Determine the [X, Y] coordinate at the center of the cell enclosing the given text.  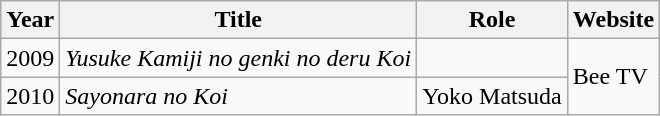
2009 [30, 58]
Yusuke Kamiji no genki no deru Koi [238, 58]
Yoko Matsuda [492, 96]
Title [238, 20]
Year [30, 20]
Sayonara no Koi [238, 96]
Bee TV [613, 77]
Role [492, 20]
Website [613, 20]
2010 [30, 96]
